Capture the cell that displays the provided text and extract its [x, y] central coordinate. 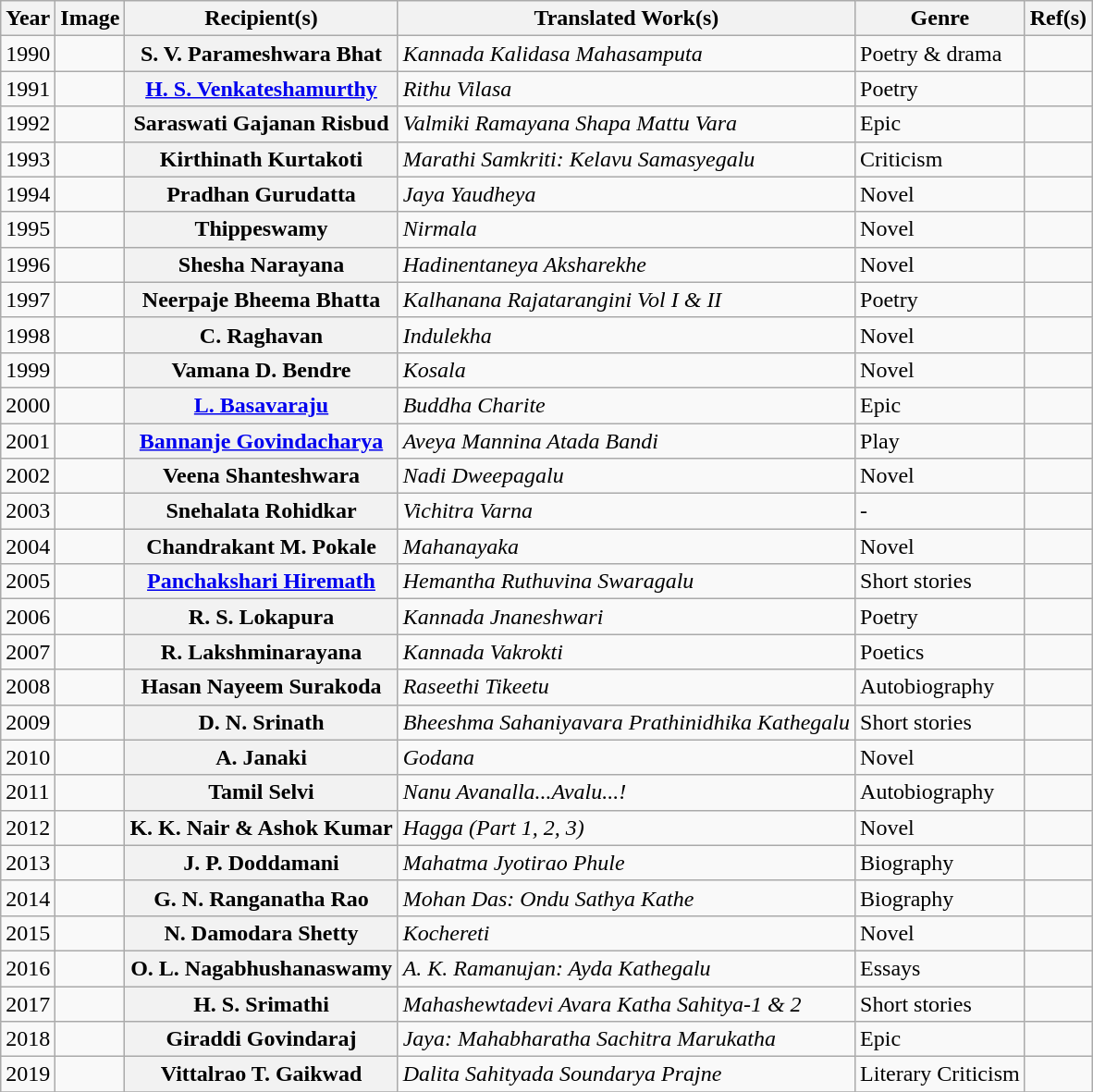
N. Damodara Shetty [261, 933]
Translated Work(s) [626, 18]
Tamil Selvi [261, 792]
Nirmala [626, 229]
Panchakshari Hiremath [261, 582]
L. Basavaraju [261, 405]
1994 [28, 194]
2014 [28, 898]
Bannanje Govindacharya [261, 441]
1990 [28, 54]
A. K. Ramanujan: Ayda Kathegalu [626, 968]
Essays [940, 968]
Hasan Nayeem Surakoda [261, 687]
Image [91, 18]
Mahanayaka [626, 546]
H. S. Srimathi [261, 1003]
Vichitra Varna [626, 511]
Kalhanana Rajatarangini Vol I & II [626, 300]
Chandrakant M. Pokale [261, 546]
Kosala [626, 370]
2007 [28, 652]
Godana [626, 757]
S. V. Parameshwara Bhat [261, 54]
2011 [28, 792]
Snehalata Rohidkar [261, 511]
Mohan Das: Ondu Sathya Kathe [626, 898]
Indulekha [626, 335]
Kannada Kalidasa Mahasamputa [626, 54]
Literary Criticism [940, 1074]
Poetics [940, 652]
R. S. Lokapura [261, 617]
2013 [28, 863]
Jaya: Mahabharatha Sachitra Marukatha [626, 1039]
Ref(s) [1058, 18]
1997 [28, 300]
Kannada Jnaneshwari [626, 617]
Kochereti [626, 933]
2002 [28, 476]
2010 [28, 757]
2006 [28, 617]
Hadinentaneya Aksharekhe [626, 264]
G. N. Ranganatha Rao [261, 898]
2008 [28, 687]
Giraddi Govindaraj [261, 1039]
2004 [28, 546]
Bheeshma Sahaniyavara Prathinidhika Kathegalu [626, 722]
Poetry & drama [940, 54]
2009 [28, 722]
H. S. Venkateshamurthy [261, 89]
2015 [28, 933]
Raseethi Tikeetu [626, 687]
O. L. Nagabhushanaswamy [261, 968]
Rithu Vilasa [626, 89]
2001 [28, 441]
2017 [28, 1003]
2003 [28, 511]
2016 [28, 968]
Nadi Dweepagalu [626, 476]
Jaya Yaudheya [626, 194]
1996 [28, 264]
2012 [28, 828]
Hagga (Part 1, 2, 3) [626, 828]
Year [28, 18]
Mahatma Jyotirao Phule [626, 863]
Criticism [940, 159]
Shesha Narayana [261, 264]
Mahashewtadevi Avara Katha Sahitya-1 & 2 [626, 1003]
1991 [28, 89]
1993 [28, 159]
Kannada Vakrokti [626, 652]
1995 [28, 229]
Pradhan Gurudatta [261, 194]
1992 [28, 124]
Neerpaje Bheema Bhatta [261, 300]
Thippeswamy [261, 229]
2005 [28, 582]
J. P. Doddamani [261, 863]
2000 [28, 405]
Kirthinath Kurtakoti [261, 159]
R. Lakshminarayana [261, 652]
Vittalrao T. Gaikwad [261, 1074]
Nanu Avanalla...Avalu...! [626, 792]
Recipient(s) [261, 18]
1998 [28, 335]
2019 [28, 1074]
D. N. Srinath [261, 722]
K. K. Nair & Ashok Kumar [261, 828]
Play [940, 441]
Hemantha Ruthuvina Swaragalu [626, 582]
Vamana D. Bendre [261, 370]
Buddha Charite [626, 405]
Aveya Mannina Atada Bandi [626, 441]
1999 [28, 370]
C. Raghavan [261, 335]
A. Janaki [261, 757]
2018 [28, 1039]
- [940, 511]
Dalita Sahityada Soundarya Prajne [626, 1074]
Saraswati Gajanan Risbud [261, 124]
Genre [940, 18]
Marathi Samkriti: Kelavu Samasyegalu [626, 159]
Veena Shanteshwara [261, 476]
Valmiki Ramayana Shapa Mattu Vara [626, 124]
